Determine the (x, y) coordinate at the center of the cell enclosing the given text.  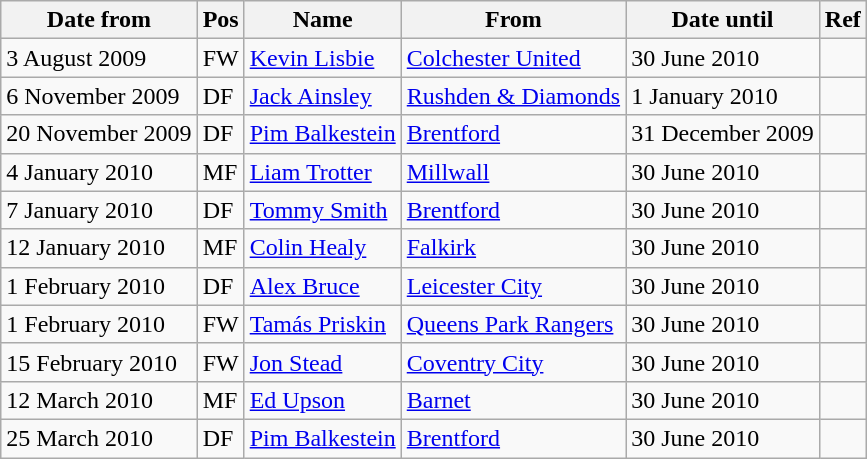
7 January 2010 (99, 210)
Leicester City (513, 286)
6 November 2009 (99, 96)
15 February 2010 (99, 362)
Jack Ainsley (322, 96)
Queens Park Rangers (513, 324)
3 August 2009 (99, 58)
12 January 2010 (99, 248)
Ref (842, 20)
Coventry City (513, 362)
Kevin Lisbie (322, 58)
Liam Trotter (322, 172)
Rushden & Diamonds (513, 96)
Date from (99, 20)
1 January 2010 (723, 96)
31 December 2009 (723, 134)
Millwall (513, 172)
Colchester United (513, 58)
From (513, 20)
20 November 2009 (99, 134)
Alex Bruce (322, 286)
25 March 2010 (99, 438)
Ed Upson (322, 400)
12 March 2010 (99, 400)
Name (322, 20)
Tommy Smith (322, 210)
Pos (220, 20)
4 January 2010 (99, 172)
Colin Healy (322, 248)
Tamás Priskin (322, 324)
Falkirk (513, 248)
Jon Stead (322, 362)
Barnet (513, 400)
Date until (723, 20)
